Output the [X, Y] coordinate of the center of the cell containing the given text.  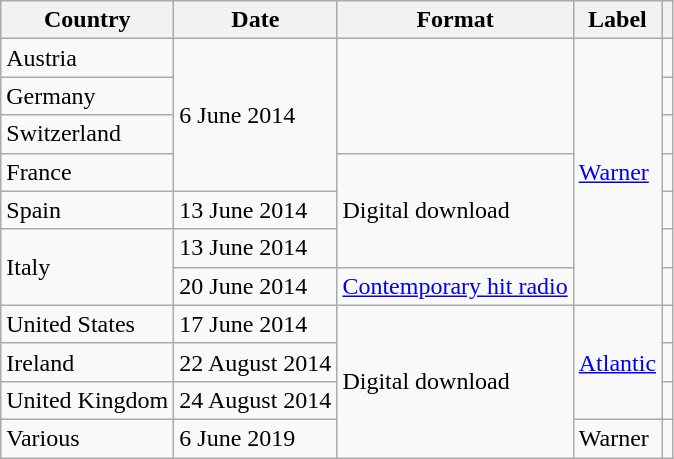
22 August 2014 [256, 362]
17 June 2014 [256, 324]
Austria [88, 58]
France [88, 172]
Contemporary hit radio [455, 286]
Label [617, 20]
Italy [88, 267]
United States [88, 324]
Spain [88, 210]
Switzerland [88, 134]
Date [256, 20]
24 August 2014 [256, 400]
Format [455, 20]
6 June 2014 [256, 115]
Various [88, 438]
United Kingdom [88, 400]
Country [88, 20]
Ireland [88, 362]
Germany [88, 96]
6 June 2019 [256, 438]
20 June 2014 [256, 286]
Atlantic [617, 362]
